Scan for the cell matching the given text and deliver its [X, Y] coordinate at center. 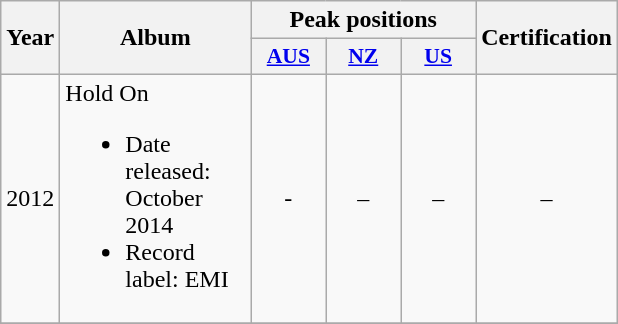
Hold OnDate released: October 2014Record label: EMI [156, 198]
2012 [30, 198]
Certification [547, 38]
Year [30, 38]
Peak positions [364, 20]
- [288, 198]
AUS [288, 57]
NZ [364, 57]
Album [156, 38]
US [438, 57]
